Detect which cell encompasses the target text, then output its (X, Y) center coordinate. 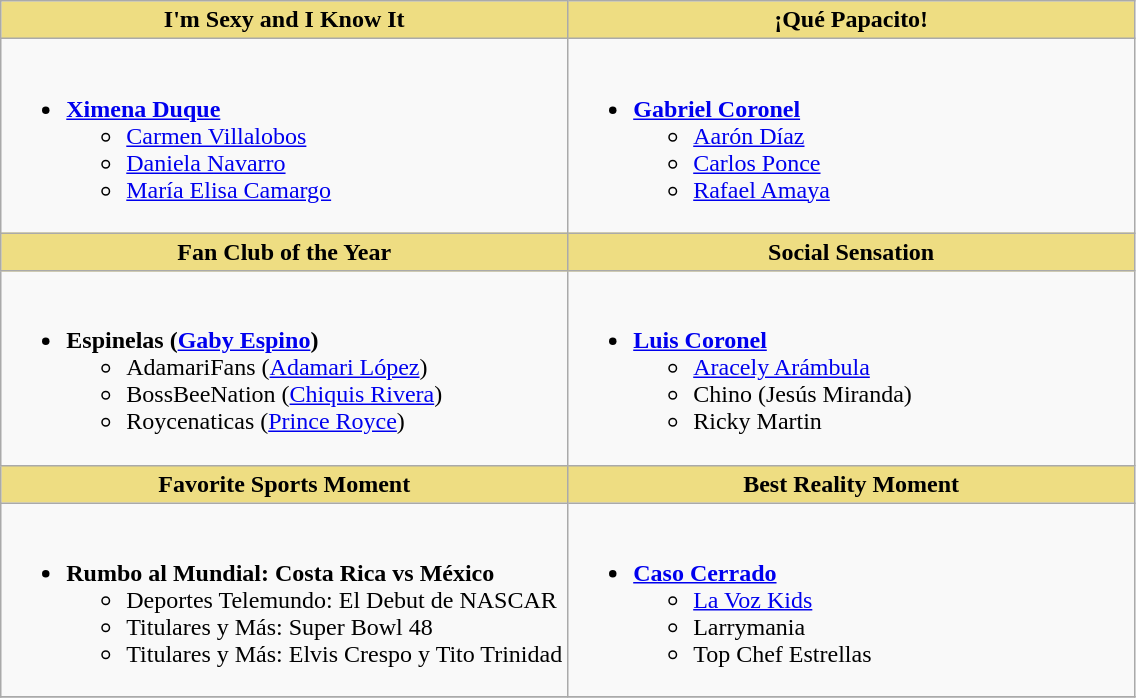
Favorite Sports Moment (284, 484)
Luis CoronelAracely ArámbulaChino (Jesús Miranda)Ricky Martin (852, 368)
Fan Club of the Year (284, 252)
Caso CerradoLa Voz KidsLarrymaniaTop Chef Estrellas (852, 600)
Ximena DuqueCarmen VillalobosDaniela NavarroMaría Elisa Camargo (284, 136)
Gabriel CoronelAarón DíazCarlos PonceRafael Amaya (852, 136)
¡Qué Papacito! (852, 20)
Social Sensation (852, 252)
Espinelas (Gaby Espino)AdamariFans (Adamari López)BossBeeNation (Chiquis Rivera)Roycenaticas (Prince Royce) (284, 368)
Best Reality Moment (852, 484)
I'm Sexy and I Know It (284, 20)
